Scan for the cell matching the given text and deliver its (X, Y) coordinate at center. 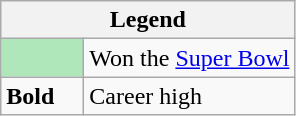
Career high (190, 96)
Won the Super Bowl (190, 58)
Legend (148, 20)
Bold (42, 96)
